Capture the cell that displays the provided text and extract its [X, Y] central coordinate. 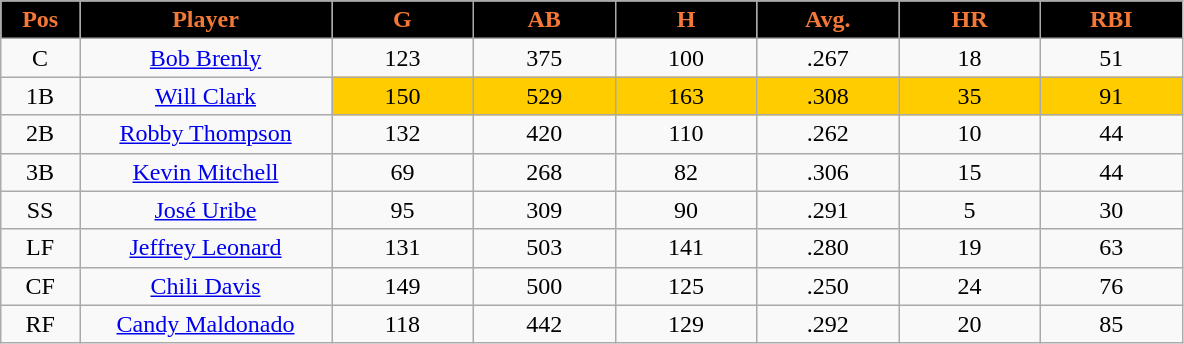
442 [544, 324]
.267 [828, 58]
SS [40, 210]
123 [403, 58]
.308 [828, 96]
85 [1111, 324]
63 [1111, 248]
24 [970, 286]
91 [1111, 96]
529 [544, 96]
118 [403, 324]
90 [686, 210]
.306 [828, 172]
LF [40, 248]
RBI [1111, 20]
20 [970, 324]
15 [970, 172]
35 [970, 96]
19 [970, 248]
1B [40, 96]
150 [403, 96]
Will Clark [206, 96]
375 [544, 58]
2B [40, 134]
10 [970, 134]
110 [686, 134]
C [40, 58]
69 [403, 172]
82 [686, 172]
HR [970, 20]
18 [970, 58]
Robby Thompson [206, 134]
H [686, 20]
Candy Maldonado [206, 324]
Pos [40, 20]
Bob Brenly [206, 58]
132 [403, 134]
503 [544, 248]
500 [544, 286]
163 [686, 96]
5 [970, 210]
51 [1111, 58]
95 [403, 210]
G [403, 20]
.292 [828, 324]
.291 [828, 210]
RF [40, 324]
José Uribe [206, 210]
149 [403, 286]
CF [40, 286]
.250 [828, 286]
268 [544, 172]
30 [1111, 210]
131 [403, 248]
Kevin Mitchell [206, 172]
3B [40, 172]
420 [544, 134]
AB [544, 20]
Player [206, 20]
125 [686, 286]
.262 [828, 134]
Avg. [828, 20]
141 [686, 248]
309 [544, 210]
76 [1111, 286]
Jeffrey Leonard [206, 248]
.280 [828, 248]
129 [686, 324]
Chili Davis [206, 286]
100 [686, 58]
